Pinpoint the cell where the given text exists, returning its (x, y) midpoint coordinate. 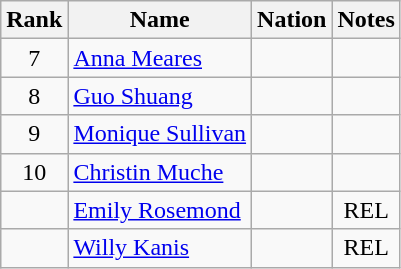
Notes (366, 20)
Emily Rosemond (160, 210)
Rank (34, 20)
Nation (292, 20)
Anna Meares (160, 58)
10 (34, 172)
7 (34, 58)
Guo Shuang (160, 96)
9 (34, 134)
Willy Kanis (160, 248)
8 (34, 96)
Christin Muche (160, 172)
Name (160, 20)
Monique Sullivan (160, 134)
